Return (X, Y) of the center of cell containing provided text 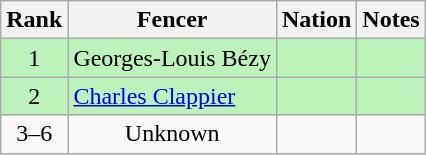
3–6 (34, 134)
Rank (34, 20)
Unknown (172, 134)
2 (34, 96)
Nation (316, 20)
Georges-Louis Bézy (172, 58)
Notes (391, 20)
1 (34, 58)
Fencer (172, 20)
Charles Clappier (172, 96)
